Search for the cell housing the specified text and yield its (X, Y) center coordinate. 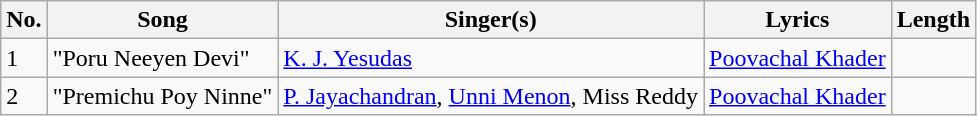
"Poru Neeyen Devi" (162, 58)
2 (24, 96)
P. Jayachandran, Unni Menon, Miss Reddy (491, 96)
Song (162, 20)
K. J. Yesudas (491, 58)
1 (24, 58)
Singer(s) (491, 20)
Length (933, 20)
No. (24, 20)
Lyrics (798, 20)
"Premichu Poy Ninne" (162, 96)
